Find where the given text appears and provide that cell's center as [X, Y] coordinate. 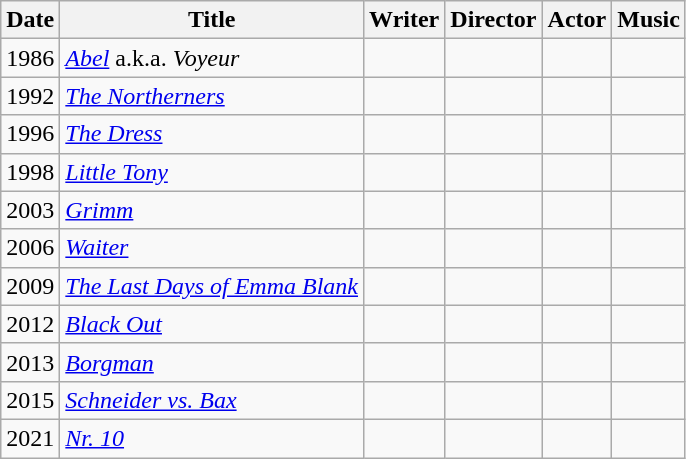
2012 [30, 324]
The Last Days of Emma Blank [212, 286]
The Dress [212, 134]
2013 [30, 362]
Borgman [212, 362]
1996 [30, 134]
1998 [30, 172]
1986 [30, 58]
Nr. 10 [212, 438]
Grimm [212, 210]
Black Out [212, 324]
Director [494, 20]
2021 [30, 438]
Title [212, 20]
Abel a.k.a. Voyeur [212, 58]
Waiter [212, 248]
The Northerners [212, 96]
2015 [30, 400]
Date [30, 20]
2003 [30, 210]
2009 [30, 286]
Actor [577, 20]
2006 [30, 248]
1992 [30, 96]
Music [649, 20]
Schneider vs. Bax [212, 400]
Writer [404, 20]
Little Tony [212, 172]
